Extract the (x, y) coordinate from the center of the cell holding the provided text.  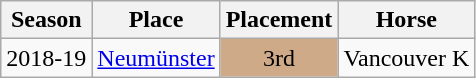
3rd (279, 58)
Place (156, 20)
Horse (406, 20)
Season (46, 20)
Vancouver K (406, 58)
2018-19 (46, 58)
Placement (279, 20)
Neumünster (156, 58)
